Capture the cell that displays the provided text and extract its (x, y) central coordinate. 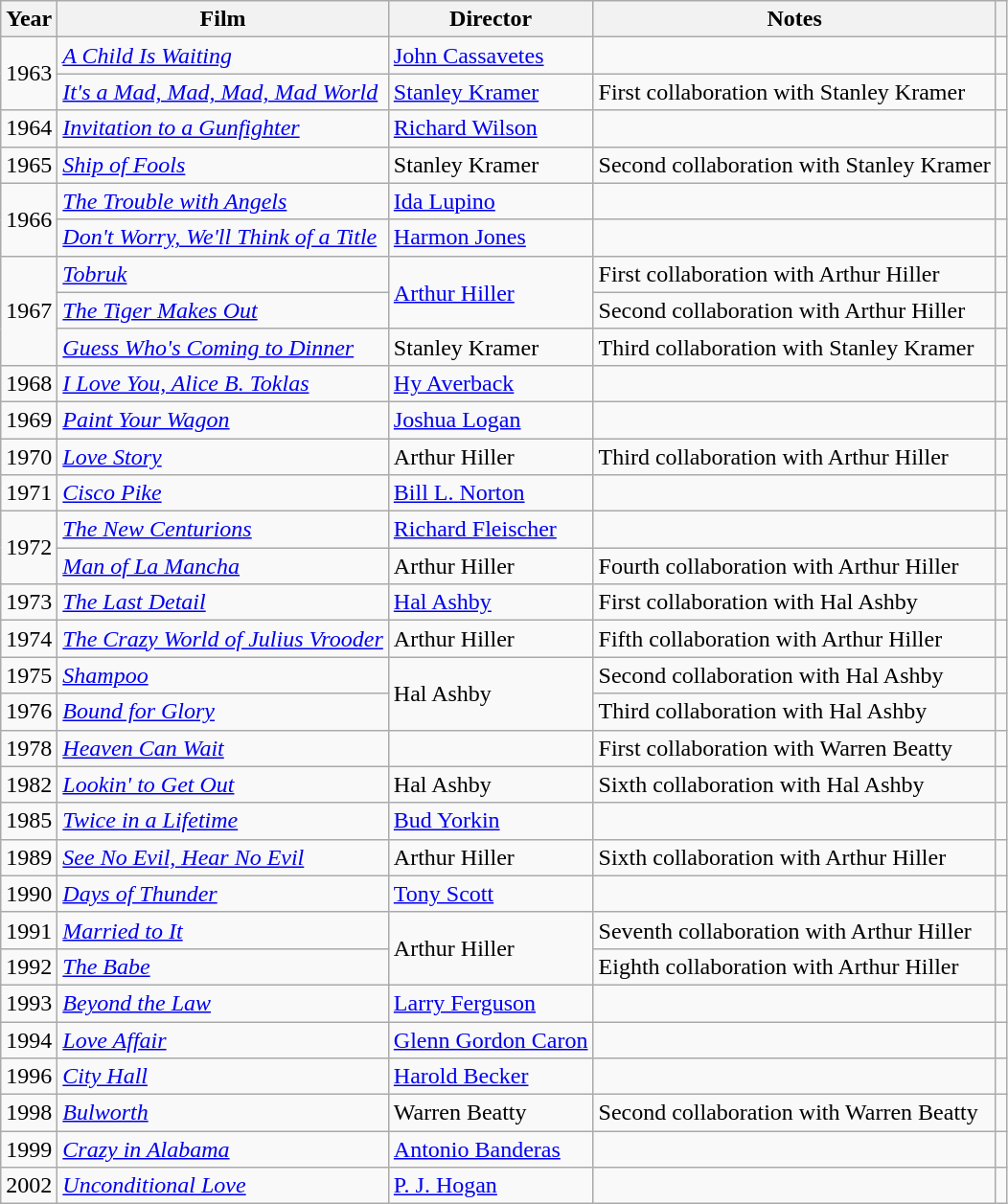
Shampoo (223, 675)
1971 (29, 493)
1975 (29, 675)
Cisco Pike (223, 493)
Bulworth (223, 1113)
Second collaboration with Hal Ashby (794, 675)
Joshua Logan (491, 420)
The Babe (223, 966)
Bound for Glory (223, 712)
The Tiger Makes Out (223, 310)
1970 (29, 457)
Paint Your Wagon (223, 420)
Sixth collaboration with Arthur Hiller (794, 857)
Glenn Gordon Caron (491, 1039)
1966 (29, 219)
Director (491, 19)
Notes (794, 19)
Third collaboration with Arthur Hiller (794, 457)
1973 (29, 602)
1974 (29, 639)
Ship of Fools (223, 165)
Love Story (223, 457)
The Crazy World of Julius Vrooder (223, 639)
The Last Detail (223, 602)
1972 (29, 548)
1999 (29, 1149)
Richard Wilson (491, 128)
First collaboration with Stanley Kramer (794, 92)
2002 (29, 1186)
Tony Scott (491, 894)
The Trouble with Angels (223, 201)
Love Affair (223, 1039)
Bill L. Norton (491, 493)
1982 (29, 784)
Second collaboration with Stanley Kramer (794, 165)
Warren Beatty (491, 1113)
Invitation to a Gunfighter (223, 128)
First collaboration with Warren Beatty (794, 748)
Film (223, 19)
First collaboration with Hal Ashby (794, 602)
The New Centurions (223, 530)
Harold Becker (491, 1077)
Larry Ferguson (491, 1003)
Don't Worry, We'll Think of a Title (223, 238)
Twice in a Lifetime (223, 821)
1963 (29, 74)
John Cassavetes (491, 56)
Fourth collaboration with Arthur Hiller (794, 566)
Heaven Can Wait (223, 748)
Lookin' to Get Out (223, 784)
A Child Is Waiting (223, 56)
Man of La Mancha (223, 566)
Antonio Banderas (491, 1149)
P. J. Hogan (491, 1186)
Days of Thunder (223, 894)
1996 (29, 1077)
Year (29, 19)
Bud Yorkin (491, 821)
1967 (29, 310)
1993 (29, 1003)
1965 (29, 165)
1985 (29, 821)
It's a Mad, Mad, Mad, Mad World (223, 92)
City Hall (223, 1077)
Fifth collaboration with Arthur Hiller (794, 639)
Third collaboration with Stanley Kramer (794, 347)
Seventh collaboration with Arthur Hiller (794, 930)
1992 (29, 966)
I Love You, Alice B. Toklas (223, 383)
1978 (29, 748)
Married to It (223, 930)
Beyond the Law (223, 1003)
See No Evil, Hear No Evil (223, 857)
Richard Fleischer (491, 530)
Second collaboration with Arthur Hiller (794, 310)
1968 (29, 383)
Harmon Jones (491, 238)
Sixth collaboration with Hal Ashby (794, 784)
Third collaboration with Hal Ashby (794, 712)
1990 (29, 894)
1998 (29, 1113)
1969 (29, 420)
Second collaboration with Warren Beatty (794, 1113)
First collaboration with Arthur Hiller (794, 274)
Eighth collaboration with Arthur Hiller (794, 966)
1964 (29, 128)
1991 (29, 930)
Hy Averback (491, 383)
Unconditional Love (223, 1186)
Crazy in Alabama (223, 1149)
Ida Lupino (491, 201)
Guess Who's Coming to Dinner (223, 347)
Tobruk (223, 274)
1994 (29, 1039)
1989 (29, 857)
1976 (29, 712)
